Search for the cell housing the specified text and yield its [x, y] center coordinate. 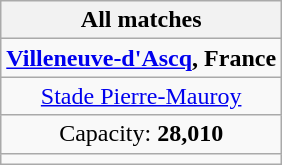
Villeneuve-d'Ascq, France [142, 58]
Stade Pierre-Mauroy [142, 96]
All matches [142, 20]
Capacity: 28,010 [142, 134]
